Pinpoint the cell where the given text exists, returning its [x, y] midpoint coordinate. 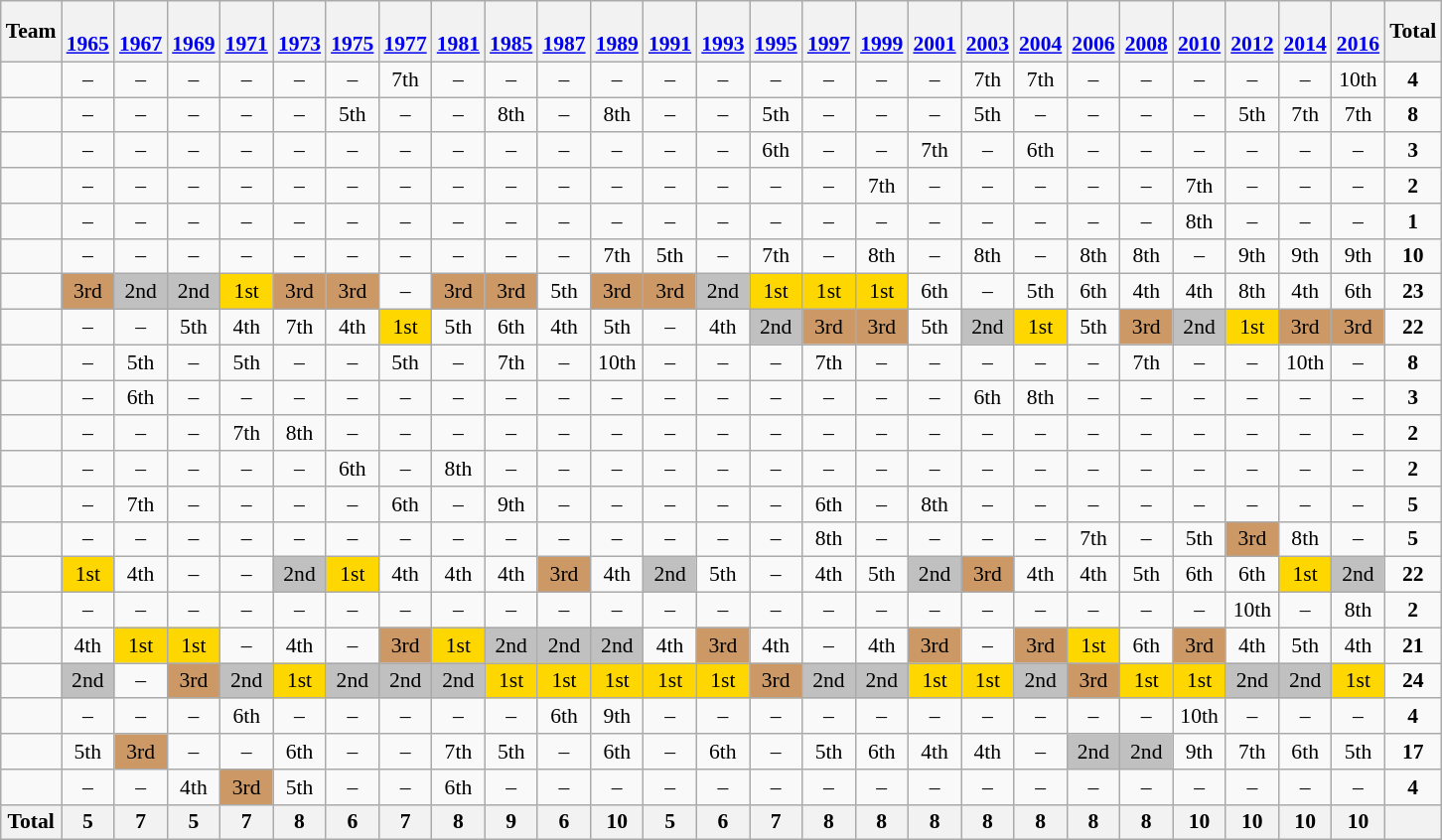
2012 [1251, 32]
1965 [87, 32]
Team [32, 32]
21 [1412, 645]
2001 [934, 32]
2004 [1041, 32]
1993 [723, 32]
24 [1412, 681]
1991 [669, 32]
1967 [141, 32]
1999 [882, 32]
2006 [1092, 32]
2014 [1305, 32]
1969 [193, 32]
1975 [352, 32]
1977 [405, 32]
17 [1412, 752]
1987 [564, 32]
2003 [987, 32]
1981 [459, 32]
9 [510, 822]
2016 [1359, 32]
2010 [1200, 32]
2008 [1146, 32]
1997 [828, 32]
1 [1412, 221]
1989 [618, 32]
1985 [510, 32]
1995 [777, 32]
1973 [300, 32]
1971 [246, 32]
23 [1412, 292]
